Pinpoint the cell where the given text exists, returning its [X, Y] midpoint coordinate. 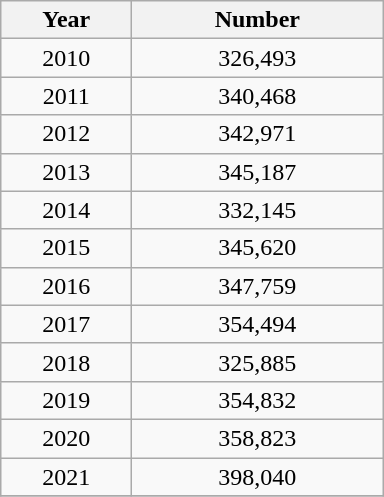
332,145 [258, 210]
326,493 [258, 58]
342,971 [258, 134]
2011 [66, 96]
345,620 [258, 248]
325,885 [258, 362]
340,468 [258, 96]
2019 [66, 400]
2018 [66, 362]
2012 [66, 134]
354,494 [258, 324]
2016 [66, 286]
2021 [66, 477]
358,823 [258, 438]
2010 [66, 58]
Year [66, 20]
2013 [66, 172]
2017 [66, 324]
2020 [66, 438]
347,759 [258, 286]
345,187 [258, 172]
354,832 [258, 400]
398,040 [258, 477]
2014 [66, 210]
2015 [66, 248]
Number [258, 20]
